Extract the (X, Y) coordinate from the center of the cell holding the provided text.  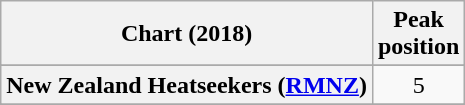
Chart (2018) (187, 34)
Peak position (418, 34)
New Zealand Heatseekers (RMNZ) (187, 85)
5 (418, 85)
